Capture the cell that displays the provided text and extract its (x, y) central coordinate. 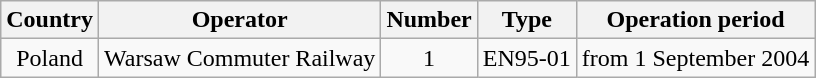
Poland (50, 58)
Number (429, 20)
Warsaw Commuter Railway (239, 58)
Country (50, 20)
Operator (239, 20)
Type (526, 20)
from 1 September 2004 (695, 58)
EN95-01 (526, 58)
Operation period (695, 20)
1 (429, 58)
